Detect which cell encompasses the target text, then output its (x, y) center coordinate. 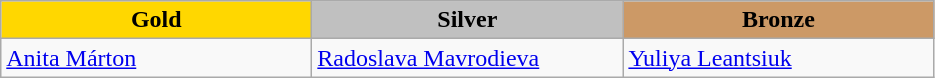
Silver (468, 20)
Anita Márton (156, 58)
Radoslava Mavrodieva (468, 58)
Yuliya Leantsiuk (778, 58)
Gold (156, 20)
Bronze (778, 20)
